Provide the [X, Y] coordinate of the cell's center where the given text is located.  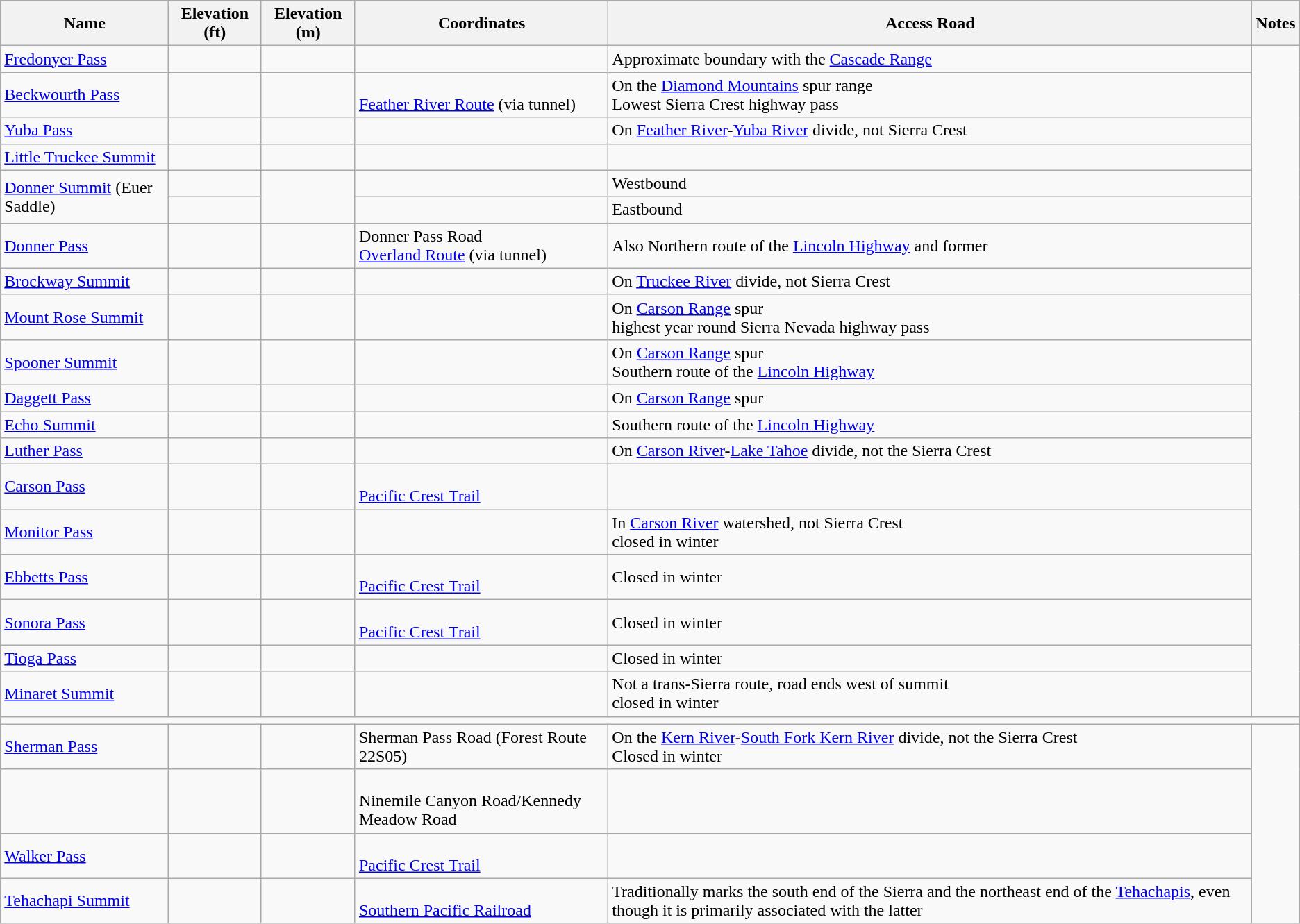
Sonora Pass [85, 622]
On Carson Range spurhighest year round Sierra Nevada highway pass [931, 317]
On Carson River-Lake Tahoe divide, not the Sierra Crest [931, 451]
On the Diamond Mountains spur range Lowest Sierra Crest highway pass [931, 94]
Yuba Pass [85, 131]
Fredonyer Pass [85, 59]
Luther Pass [85, 451]
Westbound [931, 183]
Elevation (m) [308, 24]
Approximate boundary with the Cascade Range [931, 59]
On Feather River-Yuba River divide, not Sierra Crest [931, 131]
Spooner Summit [85, 362]
Elevation (ft) [215, 24]
Mount Rose Summit [85, 317]
Donner Pass Road Overland Route (via tunnel) [481, 246]
Name [85, 24]
Traditionally marks the south end of the Sierra and the northeast end of the Tehachapis, even though it is primarily associated with the latter [931, 901]
Ninemile Canyon Road/Kennedy Meadow Road [481, 801]
Daggett Pass [85, 398]
Feather River Route (via tunnel) [481, 94]
Little Truckee Summit [85, 157]
Eastbound [931, 210]
Coordinates [481, 24]
On Truckee River divide, not Sierra Crest [931, 281]
Notes [1276, 24]
Tioga Pass [85, 658]
Minaret Summit [85, 694]
Brockway Summit [85, 281]
On Carson Range spur [931, 398]
Walker Pass [85, 855]
Sherman Pass Road (Forest Route 22S05) [481, 747]
Beckwourth Pass [85, 94]
On the Kern River-South Fork Kern River divide, not the Sierra CrestClosed in winter [931, 747]
Not a trans-Sierra route, road ends west of summitclosed in winter [931, 694]
Donner Pass [85, 246]
Donner Summit (Euer Saddle) [85, 196]
On Carson Range spurSouthern route of the Lincoln Highway [931, 362]
Carson Pass [85, 487]
Sherman Pass [85, 747]
Echo Summit [85, 424]
Southern Pacific Railroad [481, 901]
Ebbetts Pass [85, 578]
Monitor Pass [85, 532]
Also Northern route of the Lincoln Highway and former [931, 246]
Tehachapi Summit [85, 901]
In Carson River watershed, not Sierra Crestclosed in winter [931, 532]
Access Road [931, 24]
Southern route of the Lincoln Highway [931, 424]
